Return [X, Y] of the center of cell containing provided text 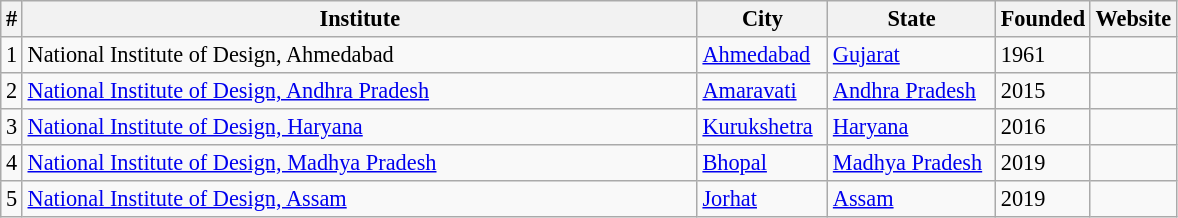
Haryana [912, 126]
4 [12, 162]
Assam [912, 198]
Gujarat [912, 55]
National Institute of Design, Haryana [360, 126]
Institute [360, 19]
Website [1133, 19]
Amaravati [762, 90]
# [12, 19]
Jorhat [762, 198]
Ahmedabad [762, 55]
Andhra Pradesh [912, 90]
City [762, 19]
Founded [1044, 19]
State [912, 19]
National Institute of Design, Assam [360, 198]
National Institute of Design, Madhya Pradesh [360, 162]
2 [12, 90]
Kurukshetra [762, 126]
3 [12, 126]
1961 [1044, 55]
1 [12, 55]
2015 [1044, 90]
Bhopal [762, 162]
National Institute of Design, Ahmedabad [360, 55]
Madhya Pradesh [912, 162]
2016 [1044, 126]
5 [12, 198]
National Institute of Design, Andhra Pradesh [360, 90]
